Detect which cell encompasses the target text, then output its (x, y) center coordinate. 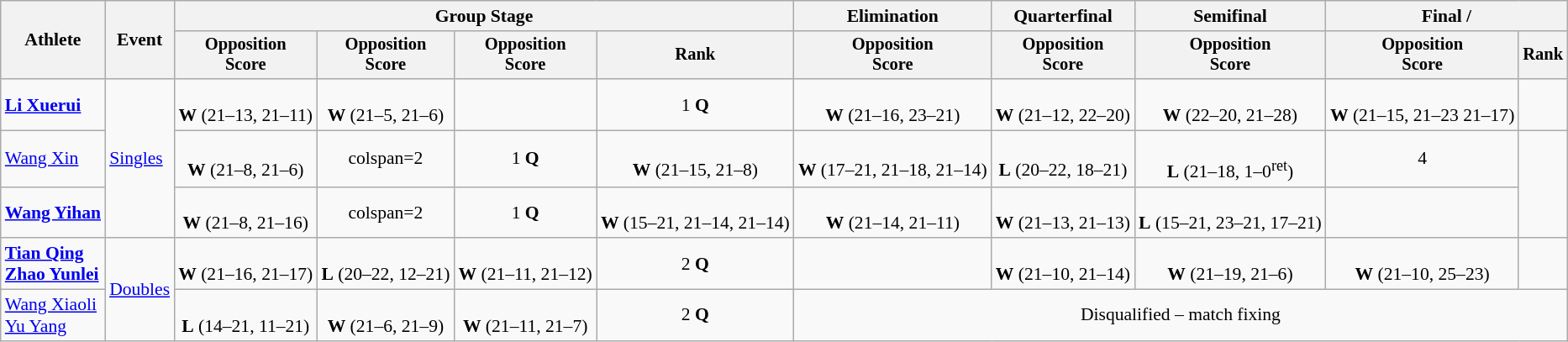
Singles (139, 158)
W (21–15, 21–8) (696, 160)
L (21–18, 1–0ret) (1230, 160)
W (21–11, 21–7) (524, 316)
Wang Yihan (53, 212)
L (14–21, 11–21) (245, 316)
W (21–10, 25–23) (1423, 264)
W (21–6, 21–9) (385, 316)
W (21–19, 21–6) (1230, 264)
W (21–8, 21–6) (245, 160)
W (21–13, 21–11) (245, 104)
L (15–21, 23–21, 17–21) (1230, 212)
W (15–21, 21–14, 21–14) (696, 212)
Wang XiaoliYu Yang (53, 316)
W (21–16, 23–21) (892, 104)
W (21–15, 21–23 21–17) (1423, 104)
Wang Xin (53, 160)
Quarterfinal (1063, 16)
W (21–12, 22–20) (1063, 104)
L (20–22, 18–21) (1063, 160)
Tian QingZhao Yunlei (53, 264)
Athlete (53, 40)
W (21–10, 21–14) (1063, 264)
Disqualified – match fixing (1181, 316)
W (21–8, 21–16) (245, 212)
W (22–20, 21–28) (1230, 104)
4 (1423, 160)
Group Stage (484, 16)
W (21–11, 21–12) (524, 264)
Doubles (139, 290)
W (21–14, 21–11) (892, 212)
Li Xuerui (53, 104)
W (21–16, 21–17) (245, 264)
Elimination (892, 16)
L (20–22, 12–21) (385, 264)
W (21–13, 21–13) (1063, 212)
Semifinal (1230, 16)
W (21–5, 21–6) (385, 104)
W (17–21, 21–18, 21–14) (892, 160)
Event (139, 40)
Final / (1447, 16)
